For the text-containing cell, return its midpoint in (x, y) coordinate format. 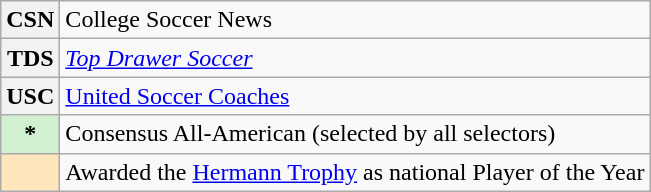
TDS (30, 58)
United Soccer Coaches (355, 96)
Awarded the Hermann Trophy as national Player of the Year (355, 172)
Consensus All-American (selected by all selectors) (355, 134)
* (30, 134)
Top Drawer Soccer (355, 58)
USC (30, 96)
College Soccer News (355, 20)
CSN (30, 20)
